Provide the [x, y] coordinate of the cell's center where the given text is located.  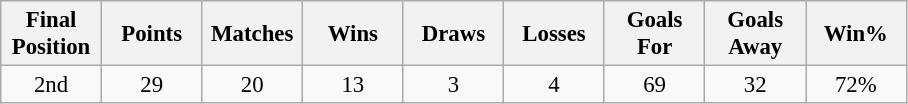
Points [152, 34]
Goals Away [756, 34]
Goals For [654, 34]
29 [152, 85]
13 [354, 85]
69 [654, 85]
Wins [354, 34]
20 [252, 85]
4 [554, 85]
Losses [554, 34]
Draws [454, 34]
2nd [52, 85]
72% [856, 85]
32 [756, 85]
Final Position [52, 34]
Matches [252, 34]
3 [454, 85]
Win% [856, 34]
